Return [x, y] of the center of cell containing provided text 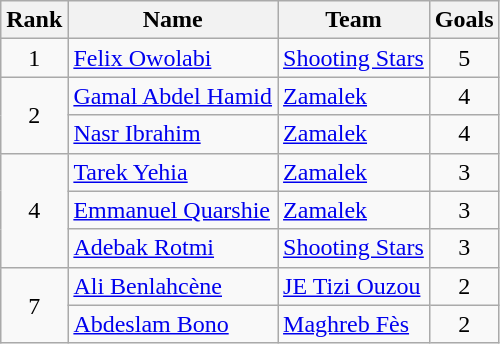
Team [354, 20]
Felix Owolabi [173, 58]
Emmanuel Quarshie [173, 210]
Abdeslam Bono [173, 324]
Nasr Ibrahim [173, 134]
1 [34, 58]
Maghreb Fès [354, 324]
Ali Benlahcène [173, 286]
JE Tizi Ouzou [354, 286]
Name [173, 20]
Tarek Yehia [173, 172]
7 [34, 305]
5 [464, 58]
Rank [34, 20]
Adebak Rotmi [173, 248]
Gamal Abdel Hamid [173, 96]
Goals [464, 20]
